From the cell containing the given text, extract its center point as [x, y] coordinate. 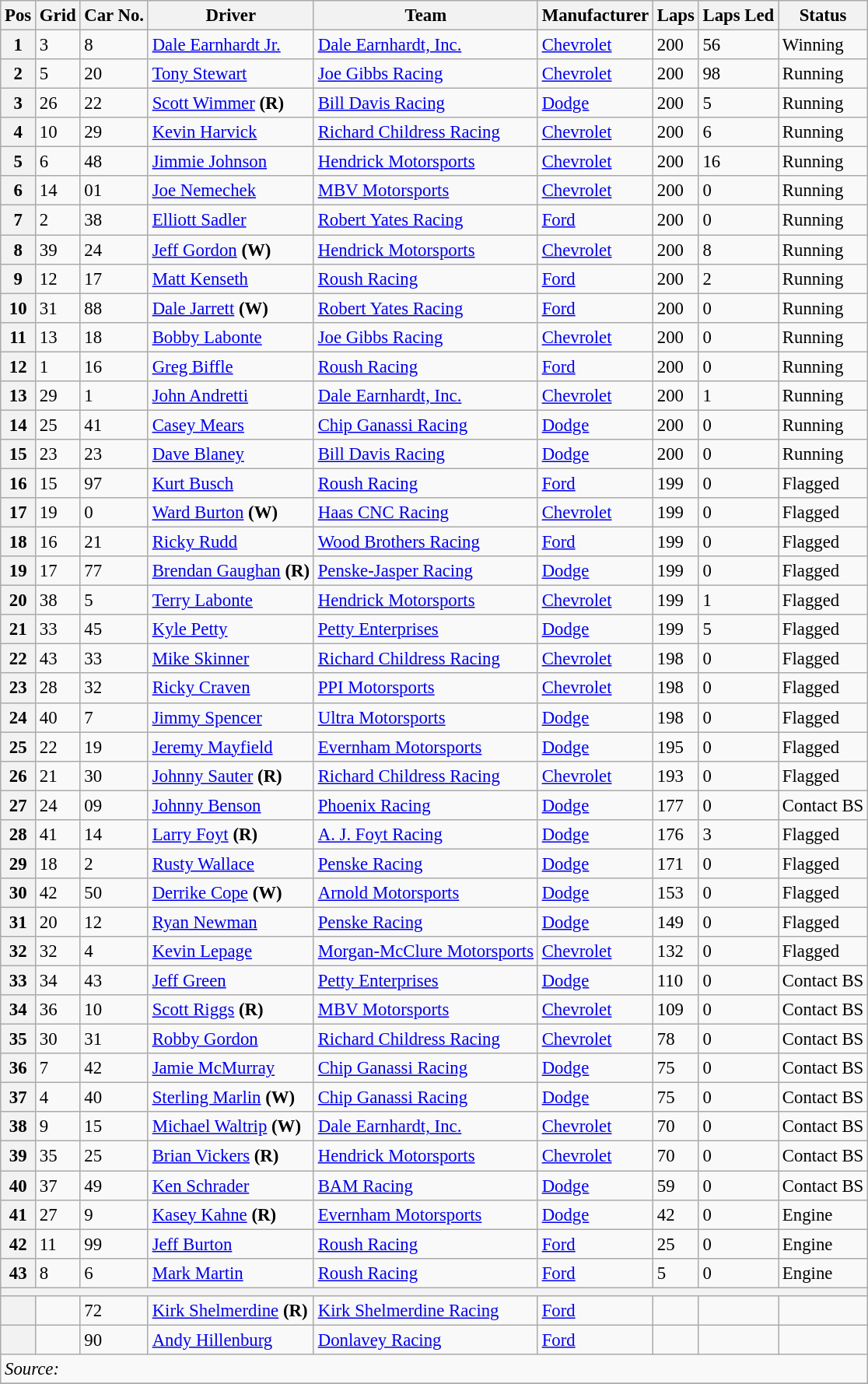
Dale Earnhardt Jr. [230, 45]
Jeremy Mayfield [230, 747]
01 [114, 191]
50 [114, 893]
Derrike Cope (W) [230, 893]
Team [425, 16]
Jimmie Johnson [230, 162]
Wood Brothers Racing [425, 542]
Kasey Kahne (R) [230, 1214]
Michael Waltrip (W) [230, 1127]
Grid [58, 16]
Donlavey Racing [425, 1340]
Scott Wimmer (R) [230, 103]
Winning [823, 45]
88 [114, 308]
171 [675, 864]
Morgan-McClure Motorsports [425, 951]
Bobby Labonte [230, 337]
Jamie McMurray [230, 1068]
A. J. Foyt Racing [425, 835]
Penske-Jasper Racing [425, 571]
Casey Mears [230, 425]
John Andretti [230, 396]
Sterling Marlin (W) [230, 1098]
Elliott Sadler [230, 220]
193 [675, 776]
195 [675, 747]
149 [675, 922]
Ryan Newman [230, 922]
Mark Martin [230, 1273]
09 [114, 805]
Arnold Motorsports [425, 893]
109 [675, 1010]
56 [738, 45]
78 [675, 1039]
Robby Gordon [230, 1039]
176 [675, 835]
45 [114, 629]
Jeff Burton [230, 1244]
49 [114, 1186]
Mike Skinner [230, 659]
48 [114, 162]
Ken Schrader [230, 1186]
90 [114, 1340]
110 [675, 981]
Haas CNC Racing [425, 513]
Greg Biffle [230, 366]
Ultra Motorsports [425, 717]
Kyle Petty [230, 629]
Dave Blaney [230, 454]
59 [675, 1186]
Matt Kenseth [230, 279]
132 [675, 951]
Jeff Green [230, 981]
Brian Vickers (R) [230, 1156]
Kirk Shelmerdine Racing [425, 1311]
Ricky Rudd [230, 542]
Johnny Benson [230, 805]
Terry Labonte [230, 601]
72 [114, 1311]
Manufacturer [595, 16]
98 [738, 74]
97 [114, 483]
Pos [19, 16]
Tony Stewart [230, 74]
153 [675, 893]
Laps Led [738, 16]
Dale Jarrett (W) [230, 308]
Ward Burton (W) [230, 513]
Jimmy Spencer [230, 717]
PPI Motorsports [425, 688]
Brendan Gaughan (R) [230, 571]
99 [114, 1244]
Joe Nemechek [230, 191]
Jeff Gordon (W) [230, 250]
Kevin Lepage [230, 951]
Laps [675, 16]
Phoenix Racing [425, 805]
77 [114, 571]
Scott Riggs (R) [230, 1010]
Rusty Wallace [230, 864]
Andy Hillenburg [230, 1340]
Johnny Sauter (R) [230, 776]
Kurt Busch [230, 483]
Kevin Harvick [230, 132]
177 [675, 805]
Car No. [114, 16]
Status [823, 16]
Larry Foyt (R) [230, 835]
Ricky Craven [230, 688]
Source: [434, 1369]
BAM Racing [425, 1186]
Kirk Shelmerdine (R) [230, 1311]
Driver [230, 16]
